Detect which cell encompasses the target text, then output its [X, Y] center coordinate. 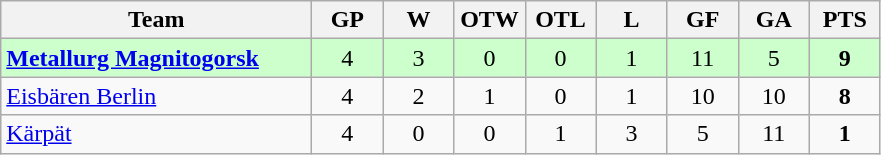
8 [844, 96]
GP [348, 20]
9 [844, 58]
L [632, 20]
Eisbären Berlin [156, 96]
GF [702, 20]
GA [774, 20]
Kärpät [156, 134]
2 [418, 96]
Metallurg Magnitogorsk [156, 58]
OTL [560, 20]
OTW [490, 20]
PTS [844, 20]
Team [156, 20]
W [418, 20]
